For the text-containing cell, return its midpoint in (X, Y) coordinate format. 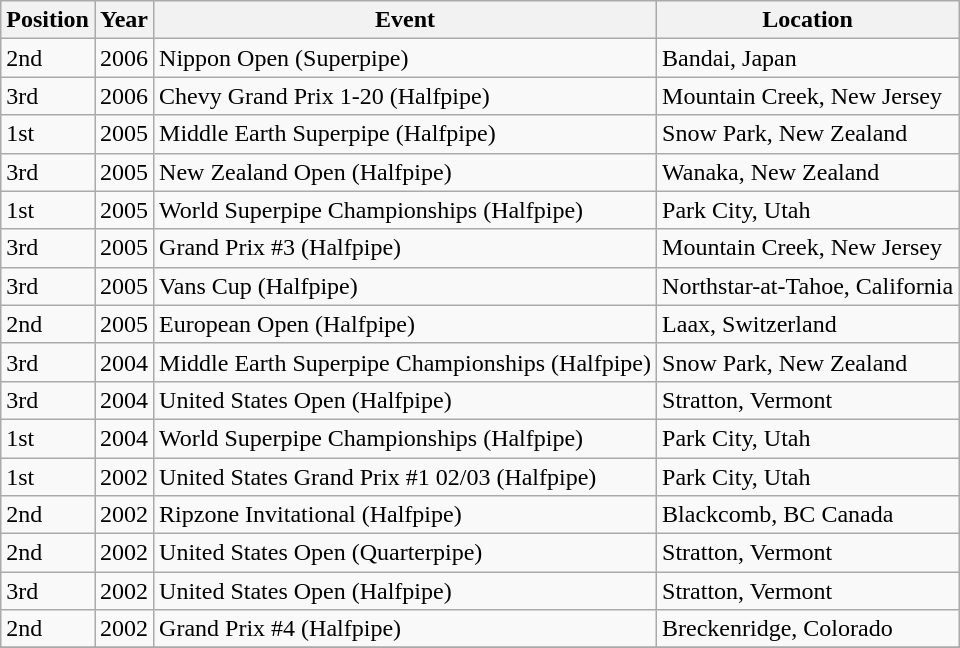
Year (124, 20)
Location (808, 20)
Bandai, Japan (808, 58)
Event (406, 20)
Breckenridge, Colorado (808, 629)
United States Grand Prix #1 02/03 (Halfpipe) (406, 477)
New Zealand Open (Halfpipe) (406, 172)
Middle Earth Superpipe (Halfpipe) (406, 134)
Grand Prix #4 (Halfpipe) (406, 629)
Nippon Open (Superpipe) (406, 58)
Wanaka, New Zealand (808, 172)
Middle Earth Superpipe Championships (Halfpipe) (406, 362)
Ripzone Invitational (Halfpipe) (406, 515)
Northstar-at-Tahoe, California (808, 286)
Position (48, 20)
Laax, Switzerland (808, 324)
Chevy Grand Prix 1-20 (Halfpipe) (406, 96)
Vans Cup (Halfpipe) (406, 286)
Blackcomb, BC Canada (808, 515)
European Open (Halfpipe) (406, 324)
United States Open (Quarterpipe) (406, 553)
Grand Prix #3 (Halfpipe) (406, 248)
